Return (X, Y) of the center of cell containing provided text 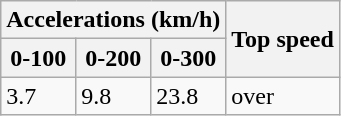
0-300 (188, 58)
0-200 (114, 58)
3.7 (38, 96)
0-100 (38, 58)
Accelerations (km/h) (114, 20)
9.8 (114, 96)
over (283, 96)
23.8 (188, 96)
Top speed (283, 39)
